Search for the cell housing the specified text and yield its [X, Y] center coordinate. 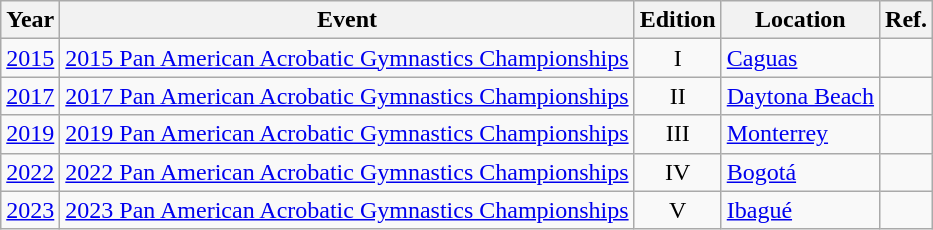
IV [678, 172]
Location [800, 20]
II [678, 96]
III [678, 134]
2017 Pan American Acrobatic Gymnastics Championships [347, 96]
Caguas [800, 58]
2019 [30, 134]
Ibagué [800, 210]
Ref. [906, 20]
2015 [30, 58]
2023 Pan American Acrobatic Gymnastics Championships [347, 210]
Year [30, 20]
Bogotá [800, 172]
2022 [30, 172]
Event [347, 20]
2022 Pan American Acrobatic Gymnastics Championships [347, 172]
Daytona Beach [800, 96]
2017 [30, 96]
2015 Pan American Acrobatic Gymnastics Championships [347, 58]
Edition [678, 20]
2023 [30, 210]
Monterrey [800, 134]
I [678, 58]
2019 Pan American Acrobatic Gymnastics Championships [347, 134]
V [678, 210]
